Extract the (x, y) coordinate from the center of the cell holding the provided text.  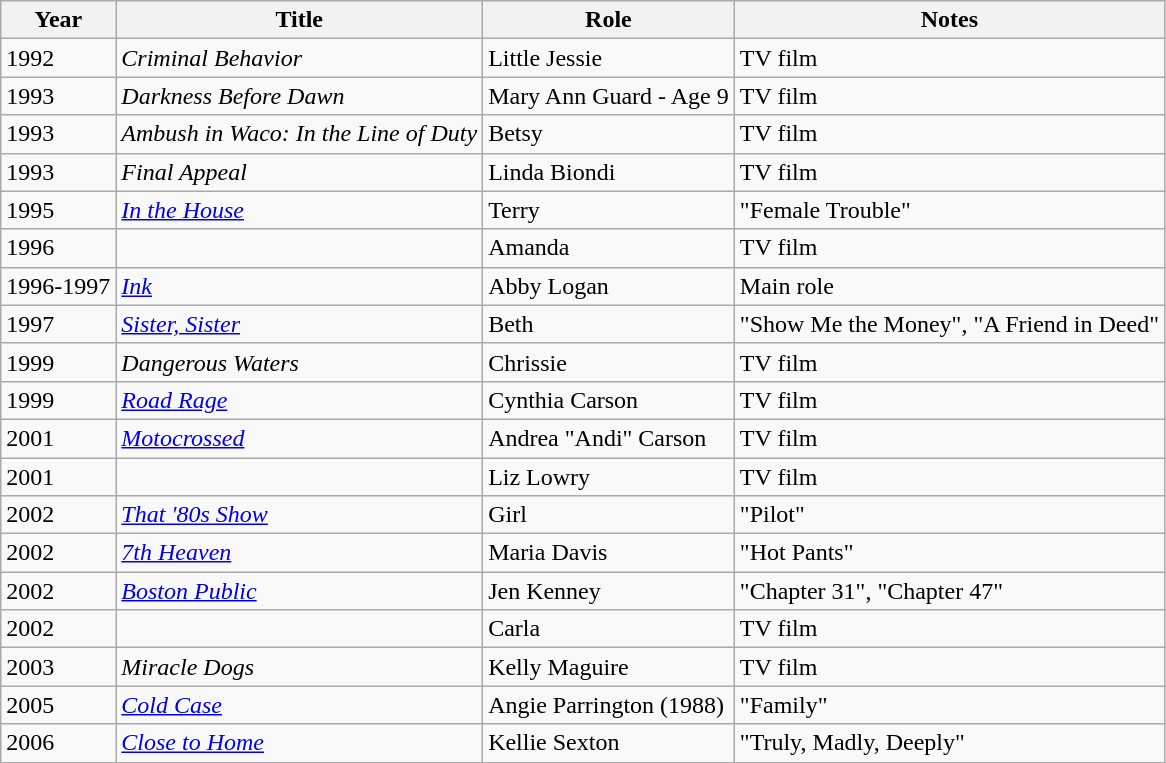
Kellie Sexton (609, 743)
Jen Kenney (609, 591)
Maria Davis (609, 553)
Ambush in Waco: In the Line of Duty (300, 134)
2003 (58, 667)
Road Rage (300, 400)
7th Heaven (300, 553)
Amanda (609, 248)
"Female Trouble" (949, 210)
"Hot Pants" (949, 553)
Carla (609, 629)
Beth (609, 324)
Terry (609, 210)
Liz Lowry (609, 477)
Miracle Dogs (300, 667)
Andrea "Andi" Carson (609, 438)
Notes (949, 20)
1992 (58, 58)
Chrissie (609, 362)
Motocrossed (300, 438)
1995 (58, 210)
Betsy (609, 134)
Year (58, 20)
In the House (300, 210)
2006 (58, 743)
Cold Case (300, 705)
Mary Ann Guard - Age 9 (609, 96)
Close to Home (300, 743)
Kelly Maguire (609, 667)
Criminal Behavior (300, 58)
1997 (58, 324)
Darkness Before Dawn (300, 96)
Final Appeal (300, 172)
1996-1997 (58, 286)
Main role (949, 286)
2005 (58, 705)
1996 (58, 248)
"Show Me the Money", "A Friend in Deed" (949, 324)
"Pilot" (949, 515)
Title (300, 20)
Girl (609, 515)
"Truly, Madly, Deeply" (949, 743)
Dangerous Waters (300, 362)
"Chapter 31", "Chapter 47" (949, 591)
Role (609, 20)
That '80s Show (300, 515)
Linda Biondi (609, 172)
Abby Logan (609, 286)
Angie Parrington (1988) (609, 705)
Boston Public (300, 591)
Little Jessie (609, 58)
Ink (300, 286)
"Family" (949, 705)
Cynthia Carson (609, 400)
Sister, Sister (300, 324)
